Determine the (x, y) coordinate at the center of the cell enclosing the given text.  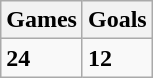
12 (117, 58)
Games (42, 20)
24 (42, 58)
Goals (117, 20)
